Capture the cell that displays the provided text and extract its (x, y) central coordinate. 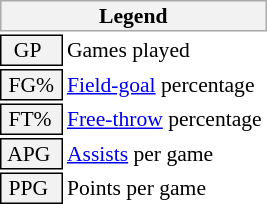
GP (31, 50)
APG (31, 154)
FG% (31, 85)
Points per game (166, 188)
Assists per game (166, 154)
FT% (31, 120)
Legend (134, 16)
Free-throw percentage (166, 120)
Games played (166, 50)
PPG (31, 188)
Field-goal percentage (166, 85)
